From the cell containing the given text, extract its center point as [x, y] coordinate. 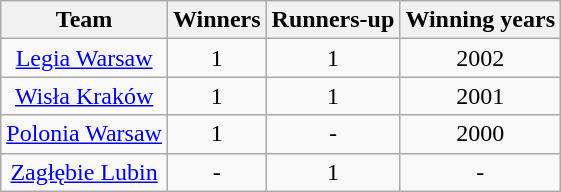
Wisła Kraków [84, 96]
2000 [480, 134]
Runners-up [333, 20]
Polonia Warsaw [84, 134]
2002 [480, 58]
Team [84, 20]
Winning years [480, 20]
Legia Warsaw [84, 58]
2001 [480, 96]
Winners [216, 20]
Zagłębie Lubin [84, 172]
